Pinpoint the cell where the given text exists, returning its (x, y) midpoint coordinate. 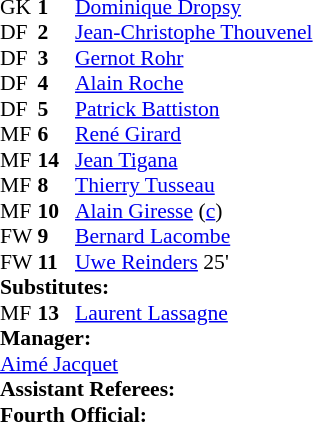
René Girard (194, 135)
10 (57, 211)
Alain Giresse (c) (194, 211)
4 (57, 83)
3 (57, 58)
Laurent Lassagne (194, 313)
Thierry Tusseau (194, 185)
Substitutes: (156, 287)
Jean-Christophe Thouvenel (194, 33)
Bernard Lacombe (194, 237)
11 (57, 262)
Gernot Rohr (194, 58)
5 (57, 109)
9 (57, 237)
2 (57, 33)
6 (57, 135)
14 (57, 160)
8 (57, 185)
13 (57, 313)
Uwe Reinders 25' (194, 262)
Manager: (156, 339)
Alain Roche (194, 83)
Jean Tigana (194, 160)
Patrick Battiston (194, 109)
